Determine the (X, Y) coordinate at the center of the cell enclosing the given text.  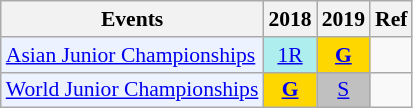
World Junior Championships (132, 90)
Asian Junior Championships (132, 55)
Events (132, 19)
Ref (391, 19)
2019 (344, 19)
2018 (290, 19)
1R (290, 55)
S (344, 90)
